Capture the cell that displays the provided text and extract its (X, Y) central coordinate. 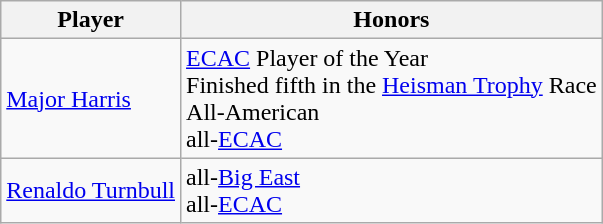
all-Big Eastall-ECAC (392, 190)
Honors (392, 20)
Major Harris (91, 98)
Player (91, 20)
Renaldo Turnbull (91, 190)
ECAC Player of the YearFinished fifth in the Heisman Trophy RaceAll-Americanall-ECAC (392, 98)
